From the cell containing the given text, extract its center point as [X, Y] coordinate. 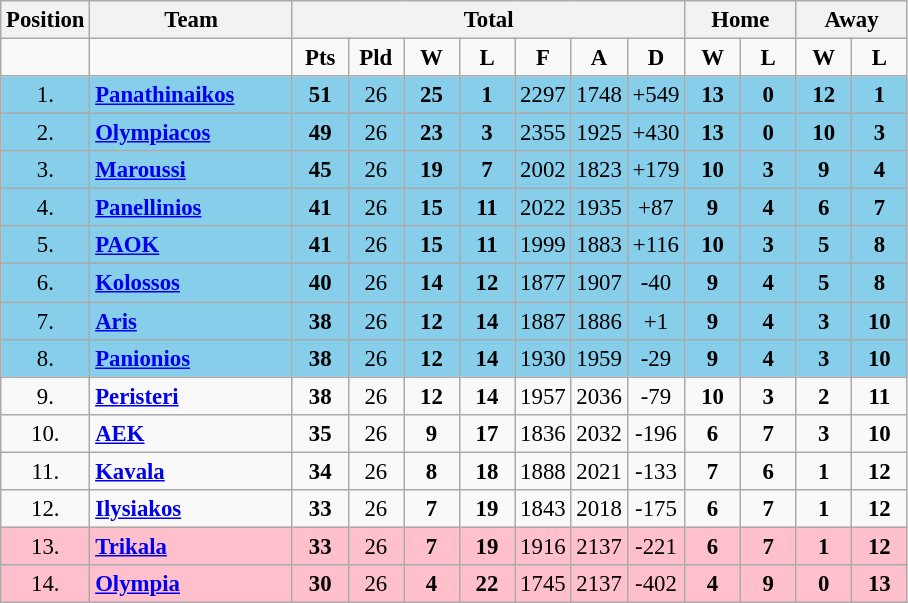
17 [487, 433]
34 [320, 471]
2 [824, 396]
18 [487, 471]
2297 [543, 95]
1888 [543, 471]
8. [46, 358]
11. [46, 471]
1959 [599, 358]
-196 [656, 433]
51 [320, 95]
Trikala [192, 546]
1916 [543, 546]
+430 [656, 133]
1957 [543, 396]
Team [192, 20]
45 [320, 170]
Kolossos [192, 283]
2021 [599, 471]
1823 [599, 170]
23 [432, 133]
-29 [656, 358]
1745 [543, 584]
AEK [192, 433]
Peristeri [192, 396]
-40 [656, 283]
49 [320, 133]
1886 [599, 321]
1843 [543, 509]
D [656, 58]
Pld [376, 58]
2022 [543, 208]
Position [46, 20]
6. [46, 283]
-133 [656, 471]
1883 [599, 245]
Aris [192, 321]
12. [46, 509]
+549 [656, 95]
Home [740, 20]
-402 [656, 584]
F [543, 58]
Kavala [192, 471]
30 [320, 584]
1. [46, 95]
2018 [599, 509]
1999 [543, 245]
40 [320, 283]
-79 [656, 396]
1748 [599, 95]
9. [46, 396]
+87 [656, 208]
Pts [320, 58]
2032 [599, 433]
2355 [543, 133]
Total [488, 20]
5. [46, 245]
13. [46, 546]
22 [487, 584]
3. [46, 170]
10. [46, 433]
+179 [656, 170]
Panathinaikos [192, 95]
14. [46, 584]
Away [852, 20]
1935 [599, 208]
7. [46, 321]
1925 [599, 133]
+116 [656, 245]
A [599, 58]
Maroussi [192, 170]
1907 [599, 283]
35 [320, 433]
2036 [599, 396]
Olympiacos [192, 133]
-221 [656, 546]
4. [46, 208]
+1 [656, 321]
1887 [543, 321]
-175 [656, 509]
1930 [543, 358]
Olympia [192, 584]
1836 [543, 433]
Panionios [192, 358]
25 [432, 95]
Ilysiakos [192, 509]
2002 [543, 170]
PAOK [192, 245]
1877 [543, 283]
2. [46, 133]
Panellinios [192, 208]
